For the text-containing cell, return its midpoint in (X, Y) coordinate format. 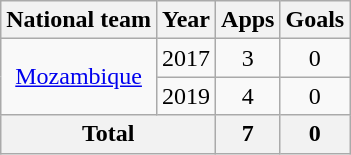
Mozambique (79, 77)
Apps (248, 20)
7 (248, 134)
2017 (186, 58)
Goals (315, 20)
Total (108, 134)
2019 (186, 96)
National team (79, 20)
4 (248, 96)
3 (248, 58)
Year (186, 20)
